Capture the cell that displays the provided text and extract its (X, Y) central coordinate. 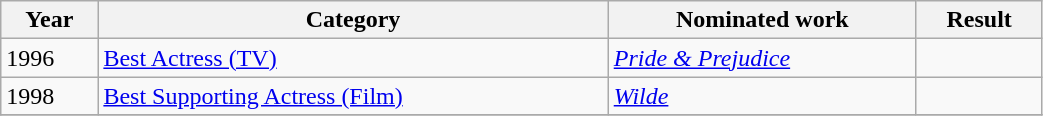
Category (353, 20)
Best Supporting Actress (Film) (353, 96)
Pride & Prejudice (762, 58)
Nominated work (762, 20)
Wilde (762, 96)
1998 (50, 96)
Best Actress (TV) (353, 58)
Result (979, 20)
1996 (50, 58)
Year (50, 20)
